Extract the (x, y) coordinate from the center of the cell holding the provided text.  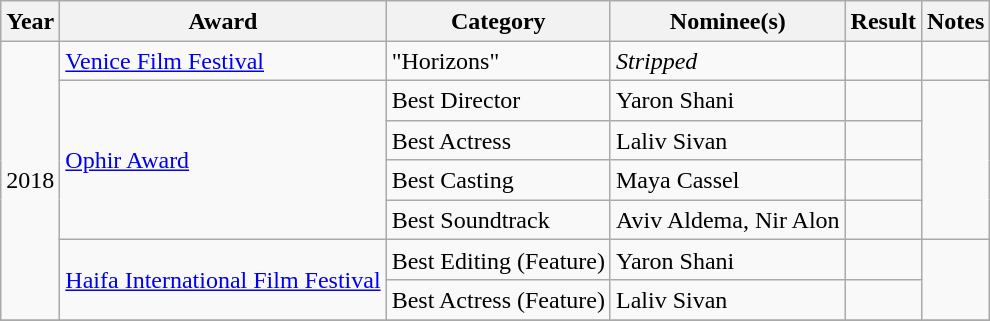
Haifa International Film Festival (223, 280)
Ophir Award (223, 160)
Result (883, 21)
Best Actress (Feature) (498, 300)
Nominee(s) (728, 21)
Category (498, 21)
Best Soundtrack (498, 220)
Maya Cassel (728, 180)
Venice Film Festival (223, 61)
Aviv Aldema, Nir Alon (728, 220)
Best Actress (498, 140)
Notes (955, 21)
Best Casting (498, 180)
Year (30, 21)
Award (223, 21)
Stripped (728, 61)
Best Editing (Feature) (498, 260)
Best Director (498, 100)
"Horizons" (498, 61)
2018 (30, 180)
